Identify which cell holds the provided text, then report its (x, y) central coordinate. 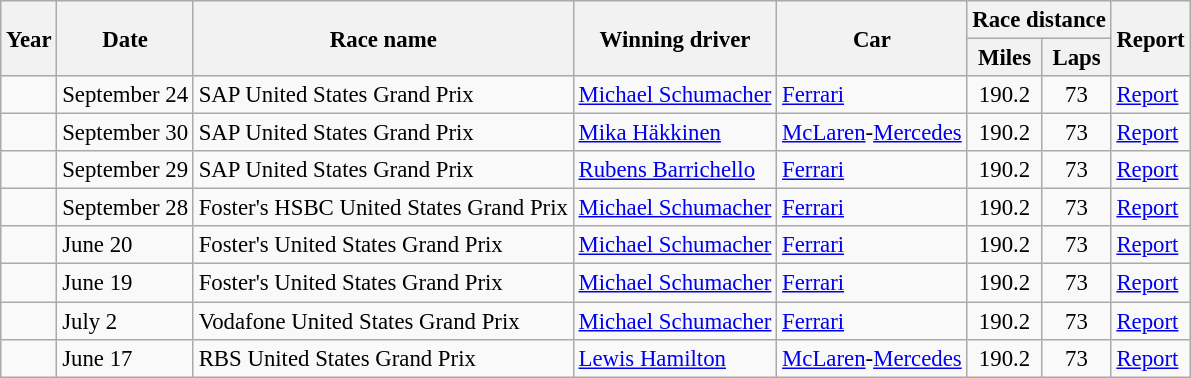
September 28 (125, 208)
July 2 (125, 321)
September 24 (125, 95)
June 20 (125, 245)
Year (29, 38)
September 30 (125, 133)
Race distance (1039, 20)
Date (125, 38)
Lewis Hamilton (675, 358)
Vodafone United States Grand Prix (383, 321)
Car (872, 38)
RBS United States Grand Prix (383, 358)
Race name (383, 38)
September 29 (125, 170)
Laps (1076, 58)
Rubens Barrichello (675, 170)
June 19 (125, 283)
Foster's HSBC United States Grand Prix (383, 208)
Miles (1004, 58)
June 17 (125, 358)
Winning driver (675, 38)
Mika Häkkinen (675, 133)
